Provide the (x, y) coordinate of the cell's center where the given text is located.  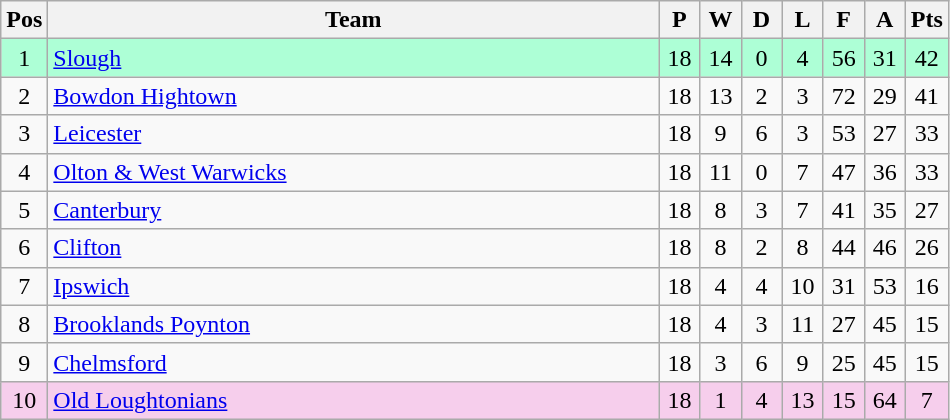
Leicester (354, 134)
64 (884, 400)
72 (844, 96)
Slough (354, 58)
42 (926, 58)
W (720, 20)
Olton & West Warwicks (354, 172)
14 (720, 58)
35 (884, 210)
Canterbury (354, 210)
Bowdon Hightown (354, 96)
56 (844, 58)
Old Loughtonians (354, 400)
L (802, 20)
44 (844, 248)
Chelmsford (354, 362)
25 (844, 362)
26 (926, 248)
D (762, 20)
47 (844, 172)
F (844, 20)
Brooklands Poynton (354, 324)
Pts (926, 20)
16 (926, 286)
Clifton (354, 248)
46 (884, 248)
5 (24, 210)
29 (884, 96)
Team (354, 20)
36 (884, 172)
P (680, 20)
A (884, 20)
Ipswich (354, 286)
Pos (24, 20)
